Search for the cell housing the specified text and yield its [X, Y] center coordinate. 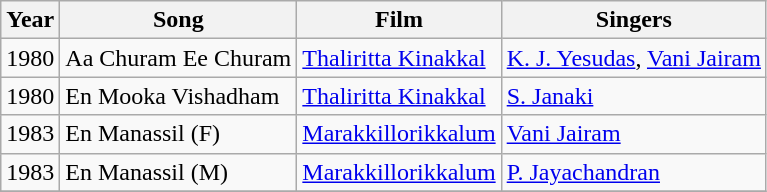
En Manassil (F) [178, 134]
Film [399, 20]
En Manassil (M) [178, 172]
K. J. Yesudas, Vani Jairam [634, 58]
En Mooka Vishadham [178, 96]
Aa Churam Ee Churam [178, 58]
Vani Jairam [634, 134]
Song [178, 20]
Year [30, 20]
Singers [634, 20]
S. Janaki [634, 96]
P. Jayachandran [634, 172]
